From the cell containing the given text, extract its center point as (x, y) coordinate. 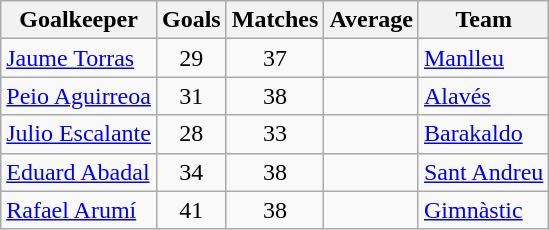
Peio Aguirreoa (79, 96)
34 (191, 172)
Sant Andreu (483, 172)
41 (191, 210)
29 (191, 58)
31 (191, 96)
Jaume Torras (79, 58)
Goals (191, 20)
Manlleu (483, 58)
Alavés (483, 96)
Julio Escalante (79, 134)
28 (191, 134)
33 (275, 134)
Barakaldo (483, 134)
Rafael Arumí (79, 210)
Goalkeeper (79, 20)
Gimnàstic (483, 210)
Matches (275, 20)
37 (275, 58)
Average (372, 20)
Eduard Abadal (79, 172)
Team (483, 20)
